Provide the [x, y] coordinate of the cell's center where the given text is located.  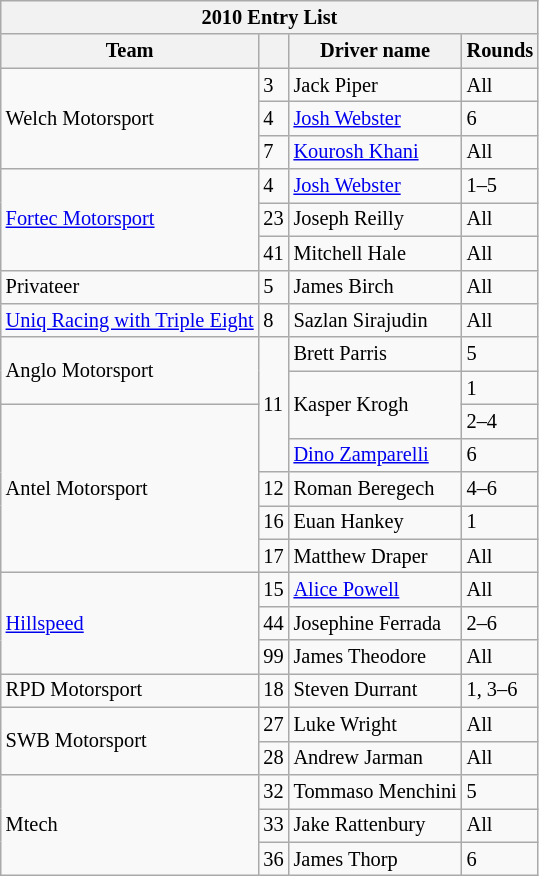
Dino Zamparelli [376, 455]
Welch Motorsport [130, 118]
Andrew Jarman [376, 758]
16 [274, 522]
27 [274, 724]
44 [274, 623]
Jack Piper [376, 85]
Luke Wright [376, 724]
4–6 [500, 489]
Rounds [500, 51]
12 [274, 489]
Anglo Motorsport [130, 370]
41 [274, 253]
17 [274, 556]
28 [274, 758]
Steven Durrant [376, 690]
RPD Motorsport [130, 690]
1, 3–6 [500, 690]
18 [274, 690]
Fortec Motorsport [130, 220]
1–5 [500, 186]
James Theodore [376, 657]
36 [274, 859]
Antel Motorsport [130, 488]
15 [274, 589]
Brett Parris [376, 354]
99 [274, 657]
Kourosh Khani [376, 152]
Sazlan Sirajudin [376, 320]
Driver name [376, 51]
SWB Motorsport [130, 740]
7 [274, 152]
Team [130, 51]
Kasper Krogh [376, 404]
Matthew Draper [376, 556]
2–4 [500, 421]
23 [274, 219]
Josephine Ferrada [376, 623]
2–6 [500, 623]
Joseph Reilly [376, 219]
8 [274, 320]
2010 Entry List [270, 17]
Uniq Racing with Triple Eight [130, 320]
James Thorp [376, 859]
Privateer [130, 287]
11 [274, 404]
Euan Hankey [376, 522]
Alice Powell [376, 589]
Mitchell Hale [376, 253]
Jake Rattenbury [376, 825]
James Birch [376, 287]
32 [274, 791]
33 [274, 825]
Mtech [130, 824]
Hillspeed [130, 622]
3 [274, 85]
Tommaso Menchini [376, 791]
Roman Beregech [376, 489]
